Find where the given text appears and provide that cell's center as [X, Y] coordinate. 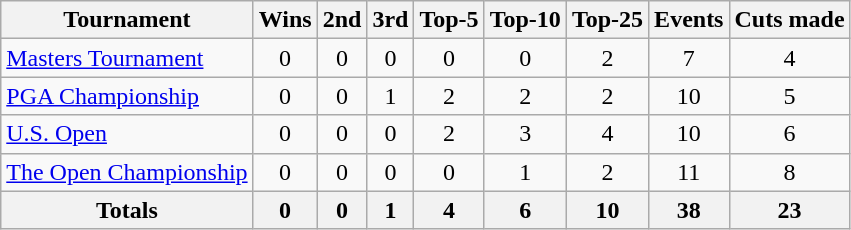
7 [689, 58]
38 [689, 210]
Top-25 [607, 20]
2nd [342, 20]
Top-10 [525, 20]
3rd [390, 20]
8 [790, 172]
Totals [127, 210]
PGA Championship [127, 96]
23 [790, 210]
5 [790, 96]
Top-5 [449, 20]
The Open Championship [127, 172]
Cuts made [790, 20]
Tournament [127, 20]
Masters Tournament [127, 58]
U.S. Open [127, 134]
3 [525, 134]
Wins [285, 20]
11 [689, 172]
Events [689, 20]
